Provide the [x, y] coordinate of the cell's center where the given text is located.  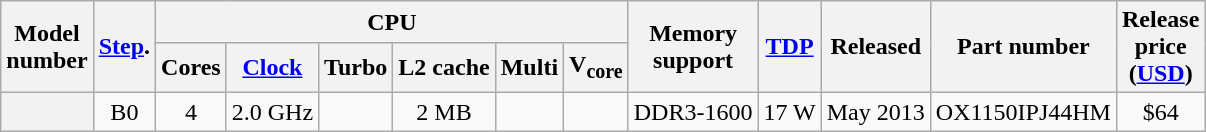
Part number [1023, 47]
Memorysupport [693, 47]
$64 [1160, 112]
17 W [790, 112]
Vcore [596, 68]
B0 [124, 112]
CPU [392, 22]
Cores [192, 68]
Clock [272, 68]
Step. [124, 47]
Multi [529, 68]
Released [876, 47]
Turbo [356, 68]
4 [192, 112]
2 MB [444, 112]
2.0 GHz [272, 112]
L2 cache [444, 68]
May 2013 [876, 112]
TDP [790, 47]
Releaseprice(USD) [1160, 47]
DDR3-1600 [693, 112]
Modelnumber [47, 47]
OX1150IPJ44HM [1023, 112]
